Determine the [X, Y] coordinate at the center of the cell enclosing the given text.  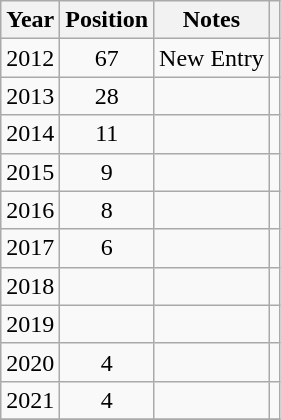
New Entry [212, 58]
11 [107, 134]
2015 [30, 172]
6 [107, 248]
2013 [30, 96]
67 [107, 58]
2018 [30, 286]
2019 [30, 324]
Year [30, 20]
9 [107, 172]
28 [107, 96]
2021 [30, 400]
8 [107, 210]
2017 [30, 248]
2020 [30, 362]
Position [107, 20]
2014 [30, 134]
Notes [212, 20]
2016 [30, 210]
2012 [30, 58]
